Output the [X, Y] coordinate of the center of the cell containing the given text.  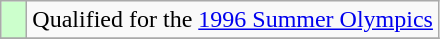
Qualified for the 1996 Summer Olympics [233, 20]
